Output the [x, y] coordinate of the center of the cell containing the given text.  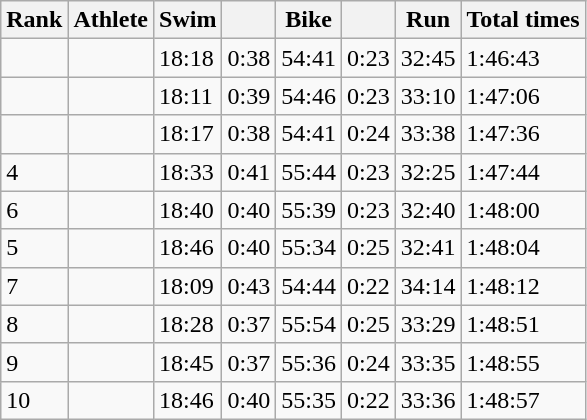
33:35 [428, 362]
1:47:36 [523, 134]
1:48:55 [523, 362]
18:45 [188, 362]
18:40 [188, 210]
34:14 [428, 286]
33:38 [428, 134]
55:54 [309, 324]
55:35 [309, 400]
55:44 [309, 172]
1:48:00 [523, 210]
18:18 [188, 58]
Swim [188, 20]
Total times [523, 20]
54:44 [309, 286]
10 [34, 400]
32:41 [428, 248]
55:39 [309, 210]
33:10 [428, 96]
1:47:44 [523, 172]
1:48:51 [523, 324]
32:40 [428, 210]
1:48:57 [523, 400]
7 [34, 286]
1:48:04 [523, 248]
54:46 [309, 96]
18:09 [188, 286]
33:36 [428, 400]
55:34 [309, 248]
55:36 [309, 362]
8 [34, 324]
Run [428, 20]
4 [34, 172]
1:46:43 [523, 58]
9 [34, 362]
0:43 [249, 286]
18:17 [188, 134]
0:41 [249, 172]
18:33 [188, 172]
Athlete [111, 20]
18:28 [188, 324]
Rank [34, 20]
32:45 [428, 58]
1:48:12 [523, 286]
5 [34, 248]
1:47:06 [523, 96]
Bike [309, 20]
33:29 [428, 324]
32:25 [428, 172]
18:11 [188, 96]
6 [34, 210]
0:39 [249, 96]
